Locate the cell with the specified text and output its [X, Y] center coordinate. 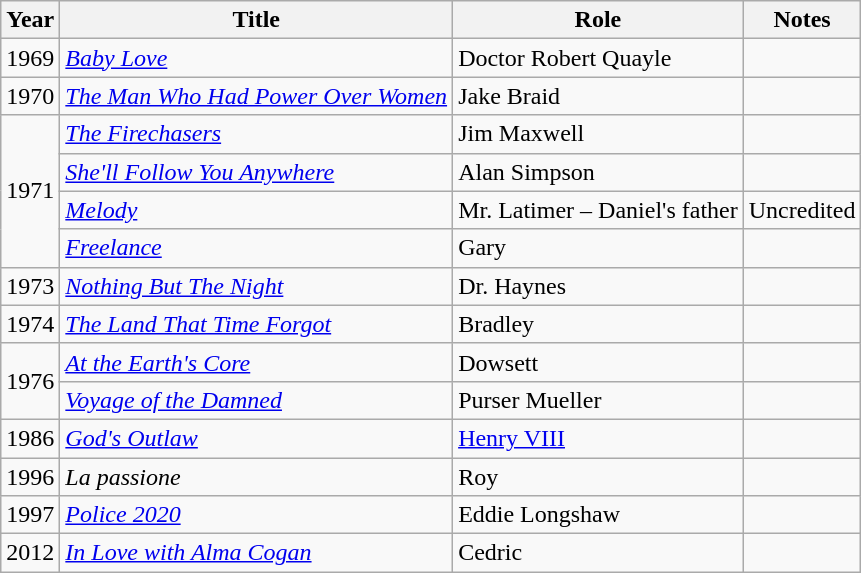
Eddie Longshaw [598, 515]
Gary [598, 248]
Dr. Haynes [598, 286]
Freelance [256, 248]
God's Outlaw [256, 438]
The Firechasers [256, 134]
In Love with Alma Cogan [256, 553]
1996 [30, 477]
She'll Follow You Anywhere [256, 172]
The Man Who Had Power Over Women [256, 96]
Henry VIII [598, 438]
1974 [30, 324]
Melody [256, 210]
Jake Braid [598, 96]
1969 [30, 58]
Baby Love [256, 58]
Alan Simpson [598, 172]
Role [598, 20]
1986 [30, 438]
Notes [802, 20]
1997 [30, 515]
Mr. Latimer – Daniel's father [598, 210]
Nothing But The Night [256, 286]
Cedric [598, 553]
Dowsett [598, 362]
1970 [30, 96]
La passione [256, 477]
Purser Mueller [598, 400]
Bradley [598, 324]
Roy [598, 477]
1973 [30, 286]
1971 [30, 191]
Police 2020 [256, 515]
2012 [30, 553]
Doctor Robert Quayle [598, 58]
At the Earth's Core [256, 362]
Voyage of the Damned [256, 400]
Year [30, 20]
Uncredited [802, 210]
Jim Maxwell [598, 134]
Title [256, 20]
1976 [30, 381]
The Land That Time Forgot [256, 324]
